Detect which cell encompasses the target text, then output its (x, y) center coordinate. 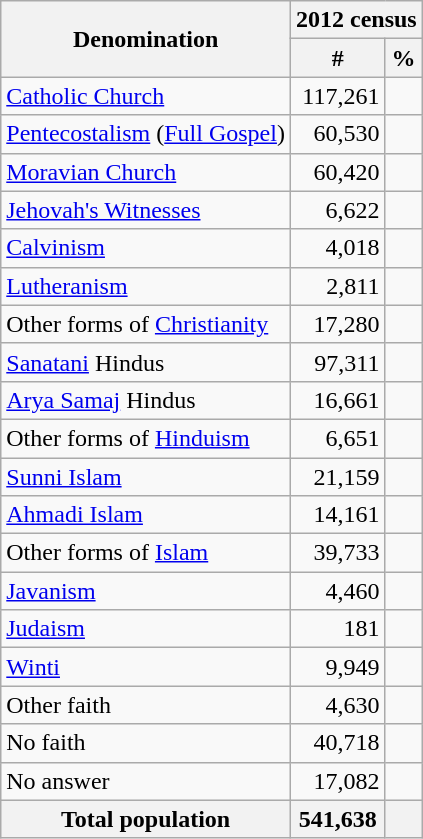
17,082 (338, 781)
6,622 (338, 210)
No faith (146, 743)
Catholic Church (146, 96)
Sunni Islam (146, 477)
Pentecostalism (Full Gospel) (146, 134)
Javanism (146, 591)
40,718 (338, 743)
16,661 (338, 400)
2,811 (338, 286)
Total population (146, 819)
# (338, 58)
Winti (146, 667)
Denomination (146, 39)
117,261 (338, 96)
Arya Samaj Hindus (146, 400)
60,420 (338, 172)
Other forms of Islam (146, 553)
Other forms of Hinduism (146, 438)
Jehovah's Witnesses (146, 210)
Sanatani Hindus (146, 362)
4,630 (338, 705)
Moravian Church (146, 172)
9,949 (338, 667)
17,280 (338, 324)
Lutheranism (146, 286)
Judaism (146, 629)
14,161 (338, 515)
Ahmadi Islam (146, 515)
4,018 (338, 248)
6,651 (338, 438)
60,530 (338, 134)
No answer (146, 781)
181 (338, 629)
97,311 (338, 362)
39,733 (338, 553)
4,460 (338, 591)
21,159 (338, 477)
541,638 (338, 819)
Other forms of Christianity (146, 324)
% (404, 58)
Calvinism (146, 248)
Other faith (146, 705)
2012 census (356, 20)
